Determine the (x, y) coordinate at the center of the cell enclosing the given text.  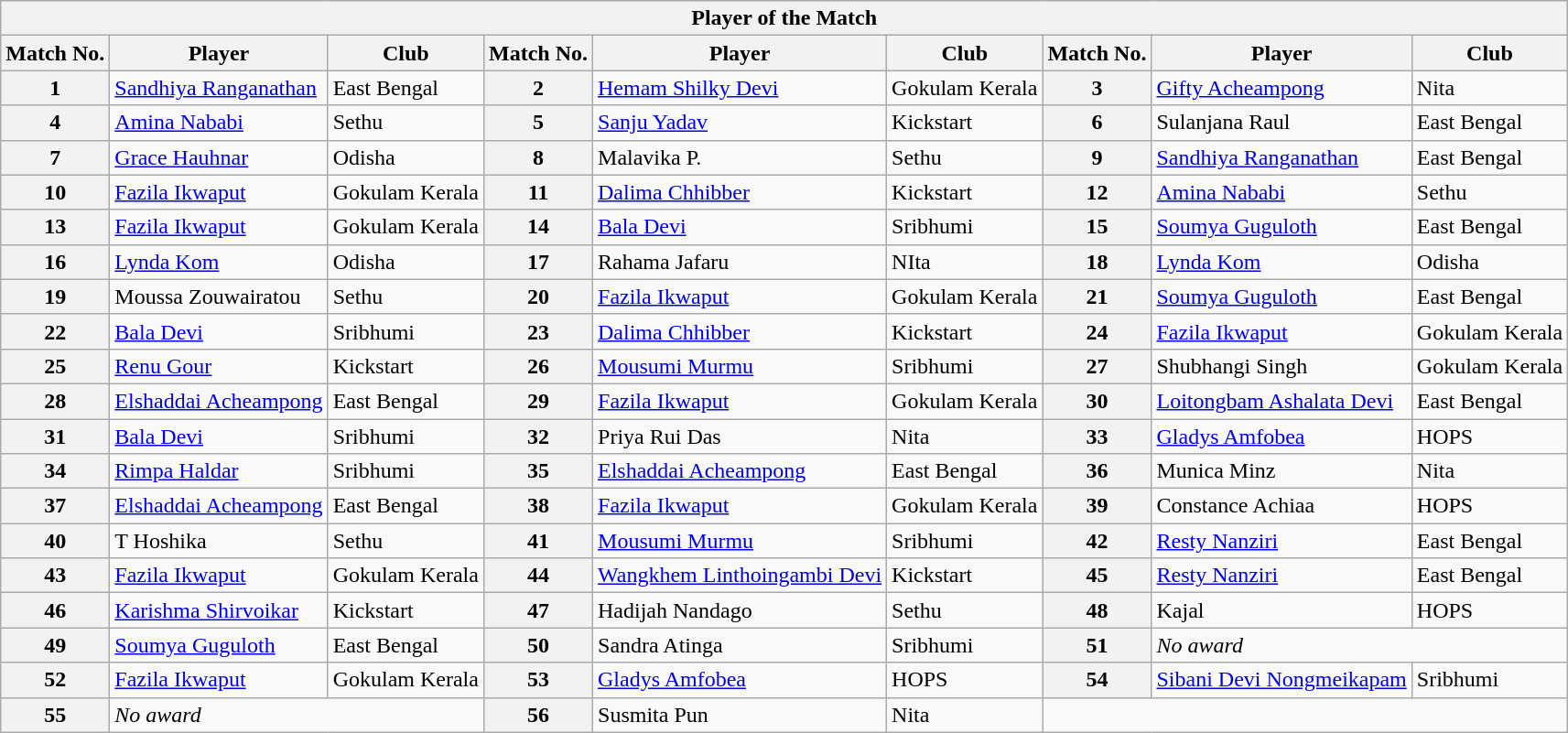
Moussa Zouwairatou (219, 296)
54 (1097, 680)
47 (538, 610)
NIta (965, 262)
3 (1097, 88)
14 (538, 227)
48 (1097, 610)
Sulanjana Raul (1281, 123)
33 (1097, 437)
27 (1097, 366)
22 (55, 331)
10 (55, 192)
56 (538, 715)
31 (55, 437)
50 (538, 645)
Susmita Pun (740, 715)
20 (538, 296)
Malavika P. (740, 157)
8 (538, 157)
42 (1097, 541)
30 (1097, 401)
Hadijah Nandago (740, 610)
6 (1097, 123)
49 (55, 645)
Constance Achiaa (1281, 506)
17 (538, 262)
18 (1097, 262)
41 (538, 541)
9 (1097, 157)
Loitongbam Ashalata Devi (1281, 401)
T Hoshika (219, 541)
Player of the Match (784, 18)
Grace Hauhnar (219, 157)
Sandra Atinga (740, 645)
26 (538, 366)
16 (55, 262)
39 (1097, 506)
7 (55, 157)
Renu Gour (219, 366)
28 (55, 401)
Kajal (1281, 610)
44 (538, 576)
55 (55, 715)
21 (1097, 296)
40 (55, 541)
45 (1097, 576)
46 (55, 610)
Hemam Shilky Devi (740, 88)
52 (55, 680)
36 (1097, 471)
24 (1097, 331)
43 (55, 576)
25 (55, 366)
12 (1097, 192)
29 (538, 401)
Sanju Yadav (740, 123)
37 (55, 506)
Shubhangi Singh (1281, 366)
Rahama Jafaru (740, 262)
Gifty Acheampong (1281, 88)
19 (55, 296)
38 (538, 506)
11 (538, 192)
Karishma Shirvoikar (219, 610)
32 (538, 437)
2 (538, 88)
34 (55, 471)
35 (538, 471)
51 (1097, 645)
Priya Rui Das (740, 437)
53 (538, 680)
Wangkhem Linthoingambi Devi (740, 576)
15 (1097, 227)
23 (538, 331)
13 (55, 227)
4 (55, 123)
Munica Minz (1281, 471)
Rimpa Haldar (219, 471)
1 (55, 88)
5 (538, 123)
Sibani Devi Nongmeikapam (1281, 680)
